Determine the [X, Y] coordinate at the center of the cell enclosing the given text.  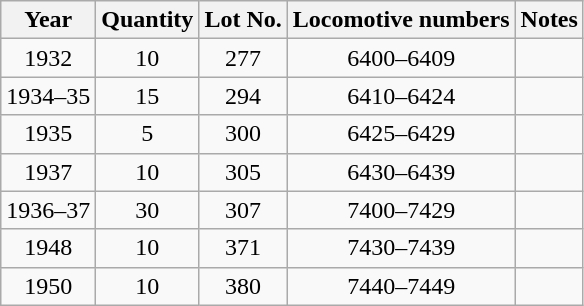
1932 [48, 58]
6410–6424 [401, 96]
Notes [549, 20]
Locomotive numbers [401, 20]
1948 [48, 248]
Year [48, 20]
15 [148, 96]
277 [243, 58]
1936–37 [48, 210]
6425–6429 [401, 134]
1935 [48, 134]
307 [243, 210]
7400–7429 [401, 210]
7440–7449 [401, 286]
5 [148, 134]
1934–35 [48, 96]
7430–7439 [401, 248]
1950 [48, 286]
380 [243, 286]
371 [243, 248]
300 [243, 134]
30 [148, 210]
1937 [48, 172]
305 [243, 172]
6400–6409 [401, 58]
6430–6439 [401, 172]
294 [243, 96]
Lot No. [243, 20]
Quantity [148, 20]
